Detect which cell encompasses the target text, then output its [x, y] center coordinate. 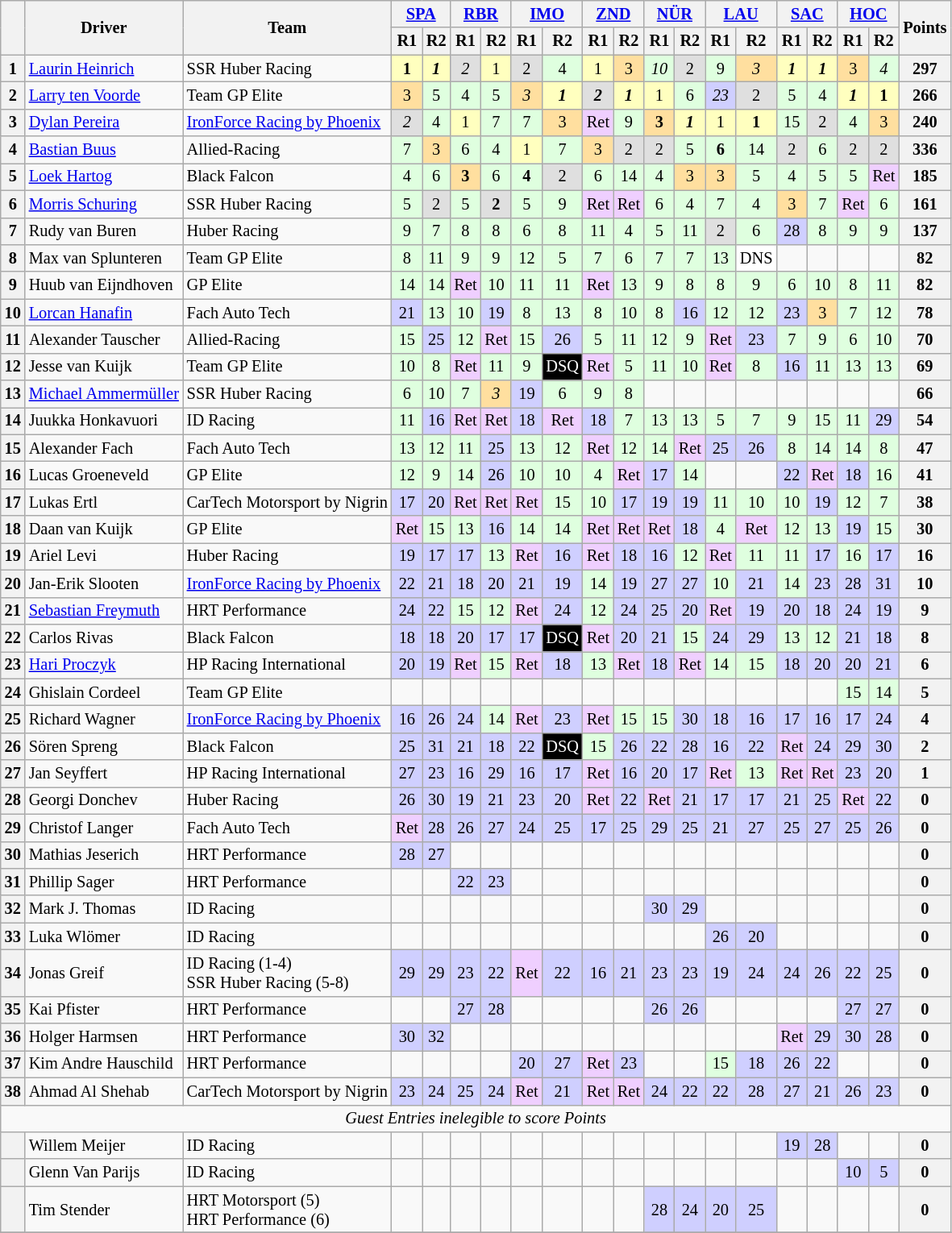
66 [925, 394]
36 [13, 1037]
Willem Meijer [104, 1145]
137 [925, 231]
Lucas Groeneveld [104, 475]
Glenn Van Parijs [104, 1173]
Laurin Heinrich [104, 68]
Lukas Ertl [104, 502]
Sören Spreng [104, 746]
47 [925, 448]
Ariel Levi [104, 556]
Larry ten Voorde [104, 95]
Driver [104, 27]
Jan-Erik Slooten [104, 583]
35 [13, 1010]
SPA [421, 14]
LAU [741, 14]
54 [925, 421]
Jesse van Kuijk [104, 367]
Ahmad Al Shehab [104, 1091]
336 [925, 150]
69 [925, 367]
240 [925, 122]
Morris Schuring [104, 204]
33 [13, 936]
Kai Pfister [104, 1010]
Kim Andre Hauschild [104, 1064]
Ghislain Cordeel [104, 692]
185 [925, 176]
RBR [480, 14]
NÜR [675, 14]
Christof Langer [104, 828]
ZND [613, 14]
HOC [868, 14]
Jan Seyffert [104, 774]
Huub van Eijndhoven [104, 285]
Points [925, 27]
ID Racing (1-4) SSR Huber Racing (5-8) [287, 973]
78 [925, 313]
Guest Entries inelegible to score Points [476, 1119]
Tim Stender [104, 1210]
Phillip Sager [104, 882]
34 [13, 973]
Max van Splunteren [104, 258]
Holger Harmsen [104, 1037]
297 [925, 68]
Daan van Kuijk [104, 529]
Team [287, 27]
Alexander Tauscher [104, 339]
161 [925, 204]
266 [925, 95]
70 [925, 339]
Dylan Pereira [104, 122]
Richard Wagner [104, 719]
Loek Hartog [104, 176]
HRT Motorsport (5) HRT Performance (6) [287, 1210]
Sebastian Freymuth [104, 611]
Alexander Fach [104, 448]
Mark J. Thomas [104, 909]
Jonas Greif [104, 973]
Luka Wlömer [104, 936]
Bastian Buus [104, 150]
Carlos Rivas [104, 637]
SAC [807, 14]
Lorcan Hanafin [104, 313]
Juukka Honkavuori [104, 421]
Hari Proczyk [104, 665]
Mathias Jeserich [104, 855]
41 [925, 475]
37 [13, 1064]
Georgi Donchev [104, 800]
Rudy van Buren [104, 231]
IMO [547, 14]
DNS [756, 258]
Michael Ammermüller [104, 394]
